Search for the cell housing the specified text and yield its (X, Y) center coordinate. 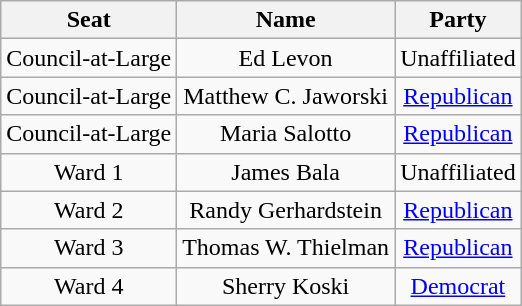
Randy Gerhardstein (286, 210)
Sherry Koski (286, 286)
Maria Salotto (286, 134)
Thomas W. Thielman (286, 248)
Matthew C. Jaworski (286, 96)
Ward 1 (89, 172)
James Bala (286, 172)
Ward 3 (89, 248)
Ed Levon (286, 58)
Democrat (458, 286)
Seat (89, 20)
Ward 4 (89, 286)
Name (286, 20)
Ward 2 (89, 210)
Party (458, 20)
